Output the [x, y] coordinate of the center of the cell containing the given text.  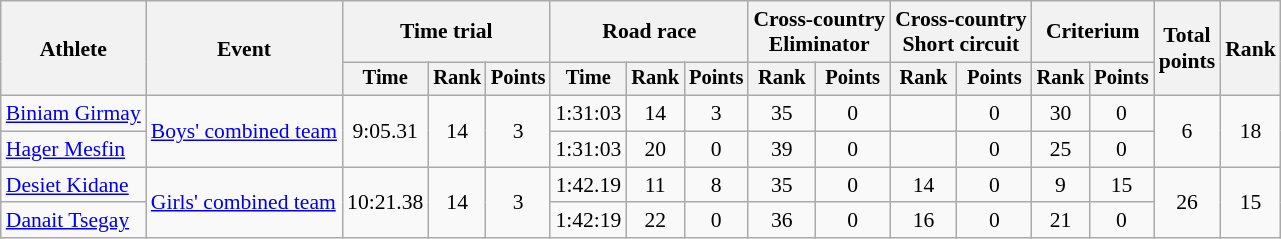
Event [244, 48]
30 [1061, 114]
1:42:19 [588, 221]
10:21.38 [385, 202]
Biniam Girmay [74, 114]
9:05.31 [385, 132]
Cross-countryEliminator [819, 32]
26 [1188, 202]
Hager Mesfin [74, 150]
1:42.19 [588, 185]
36 [782, 221]
Totalpoints [1188, 48]
Danait Tsegay [74, 221]
6 [1188, 132]
39 [782, 150]
Athlete [74, 48]
Cross-countryShort circuit [961, 32]
9 [1061, 185]
20 [655, 150]
11 [655, 185]
18 [1250, 132]
8 [716, 185]
Road race [649, 32]
Girls' combined team [244, 202]
Criterium [1093, 32]
Time trial [446, 32]
16 [924, 221]
22 [655, 221]
Desiet Kidane [74, 185]
21 [1061, 221]
Boys' combined team [244, 132]
25 [1061, 150]
